Pinpoint the cell where the given text exists, returning its [x, y] midpoint coordinate. 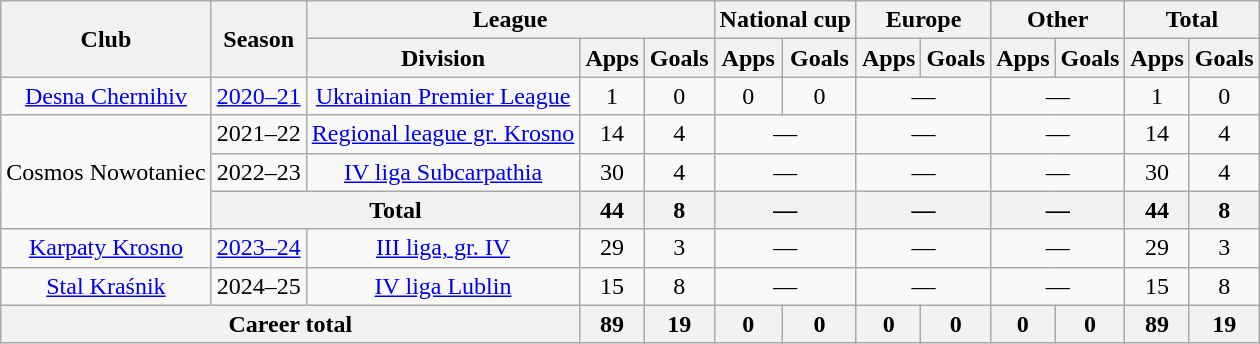
IV liga Subcarpathia [443, 172]
Desna Chernihiv [106, 96]
Other [1058, 20]
Cosmos Nowotaniec [106, 172]
2023–24 [258, 248]
III liga, gr. IV [443, 248]
Stal Kraśnik [106, 286]
2020–21 [258, 96]
Europe [923, 20]
Ukrainian Premier League [443, 96]
Season [258, 39]
2024–25 [258, 286]
Karpaty Krosno [106, 248]
2021–22 [258, 134]
Division [443, 58]
Club [106, 39]
Career total [290, 324]
2022–23 [258, 172]
IV liga Lublin [443, 286]
League [510, 20]
National cup [785, 20]
Regional league gr. Krosno [443, 134]
